Extract the [x, y] coordinate from the center of the cell holding the provided text.  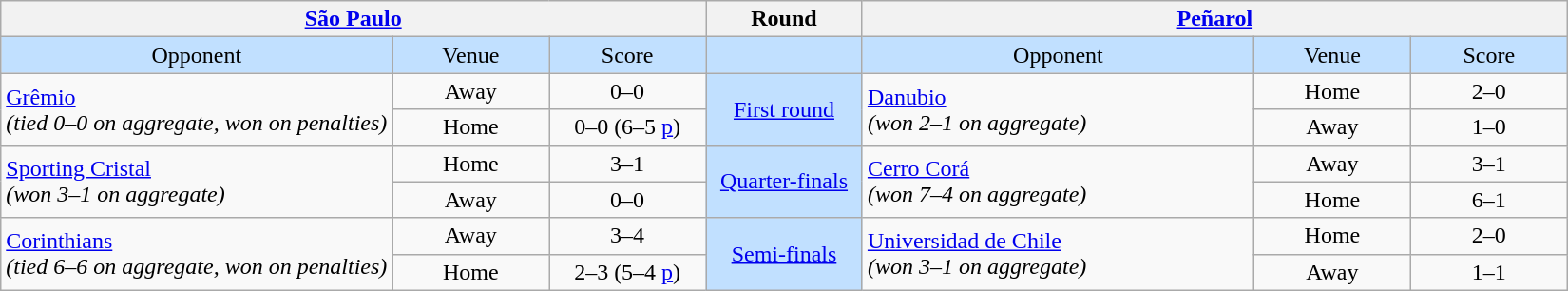
First round [785, 109]
3–4 [627, 236]
Cerro Corá(won 7–4 on aggregate) [1058, 182]
1–1 [1488, 272]
6–1 [1488, 200]
Grêmio(tied 0–0 on aggregate, won on penalties) [197, 109]
2–3 (5–4 p) [627, 272]
São Paulo [354, 19]
Peñarol [1214, 19]
Semi-finals [785, 254]
Round [785, 19]
Danubio(won 2–1 on aggregate) [1058, 109]
Sporting Cristal(won 3–1 on aggregate) [197, 182]
Universidad de Chile(won 3–1 on aggregate) [1058, 254]
0–0 (6–5 p) [627, 127]
Corinthians(tied 6–6 on aggregate, won on penalties) [197, 254]
Quarter-finals [785, 182]
1–0 [1488, 127]
